Return the (x, y) coordinate for the center point of the cell that contains the specified text.  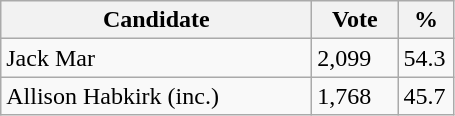
Candidate (156, 20)
Allison Habkirk (inc.) (156, 96)
% (426, 20)
2,099 (355, 58)
1,768 (355, 96)
54.3 (426, 58)
Vote (355, 20)
45.7 (426, 96)
Jack Mar (156, 58)
